Return (x, y) of the center of cell containing provided text 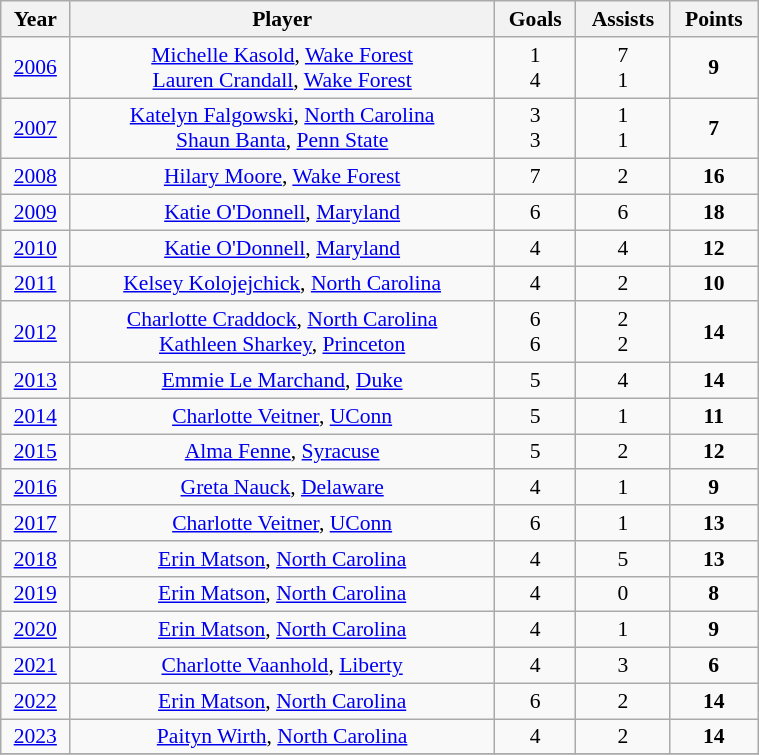
22 (623, 332)
2007 (36, 128)
Charlotte Vaanhold, Liberty (282, 666)
Kelsey Kolojejchick, North Carolina (282, 284)
71 (623, 68)
Charlotte Craddock, North CarolinaKathleen Sharkey, Princeton (282, 332)
33 (534, 128)
Greta Nauck, Delaware (282, 488)
18 (714, 213)
Points (714, 19)
3 (623, 666)
2011 (36, 284)
2017 (36, 523)
10 (714, 284)
2019 (36, 594)
16 (714, 177)
2014 (36, 416)
2022 (36, 701)
Year (36, 19)
Paityn Wirth, North Carolina (282, 737)
Goals (534, 19)
Katelyn Falgowski, North CarolinaShaun Banta, Penn State (282, 128)
2023 (36, 737)
2021 (36, 666)
2012 (36, 332)
Assists (623, 19)
Alma Fenne, Syracuse (282, 452)
Player (282, 19)
2008 (36, 177)
8 (714, 594)
Emmie Le Marchand, Duke (282, 381)
2020 (36, 630)
2016 (36, 488)
2006 (36, 68)
2018 (36, 559)
0 (623, 594)
2010 (36, 248)
66 (534, 332)
Hilary Moore, Wake Forest (282, 177)
2015 (36, 452)
2013 (36, 381)
2009 (36, 213)
Michelle Kasold, Wake ForestLauren Crandall, Wake Forest (282, 68)
